Find where the given text appears and provide that cell's center as (X, Y) coordinate. 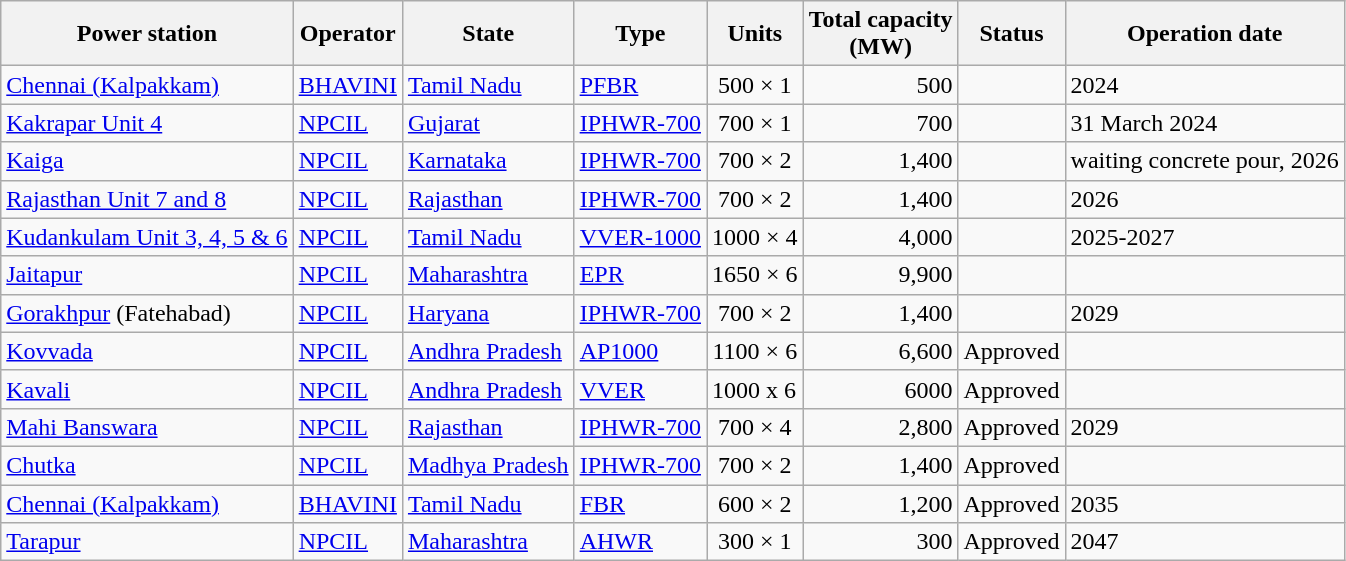
Type (640, 34)
1100 × 6 (756, 351)
6,600 (880, 351)
4,000 (880, 237)
Haryana (488, 313)
waiting concrete pour, 2026 (1204, 161)
FBR (640, 503)
700 × 4 (756, 427)
State (488, 34)
1000 × 4 (756, 237)
Gorakhpur (Fatehabad) (147, 313)
2035 (1204, 503)
Operation date (1204, 34)
300 (880, 542)
Operator (348, 34)
AP1000 (640, 351)
Gujarat (488, 123)
1,200 (880, 503)
Status (1012, 34)
Jaitapur (147, 275)
31 March 2024 (1204, 123)
Kavali (147, 389)
Tarapur (147, 542)
700 (880, 123)
2025-2027 (1204, 237)
Kudankulam Unit 3, 4, 5 & 6 (147, 237)
PFBR (640, 85)
6000 (880, 389)
2024 (1204, 85)
9,900 (880, 275)
300 × 1 (756, 542)
700 × 1 (756, 123)
AHWR (640, 542)
Madhya Pradesh (488, 465)
Rajasthan Unit 7 and 8 (147, 199)
Total capacity (MW) (880, 34)
1000 x 6 (756, 389)
2047 (1204, 542)
1650 × 6 (756, 275)
Chutka (147, 465)
Power station (147, 34)
2026 (1204, 199)
Kaiga (147, 161)
Kovvada (147, 351)
2,800 (880, 427)
Kakrapar Unit 4 (147, 123)
500 × 1 (756, 85)
600 × 2 (756, 503)
Units (756, 34)
500 (880, 85)
Karnataka (488, 161)
Mahi Banswara (147, 427)
VVER-1000 (640, 237)
EPR (640, 275)
VVER (640, 389)
